Detect which cell encompasses the target text, then output its (x, y) center coordinate. 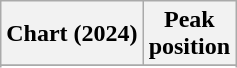
Peakposition (189, 34)
Chart (2024) (72, 34)
